Locate the cell with the specified text and output its (X, Y) center coordinate. 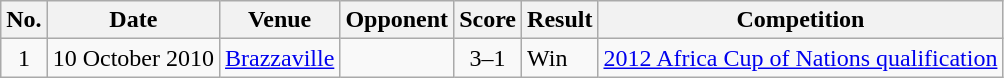
Opponent (397, 20)
Win (560, 58)
3–1 (488, 58)
Date (133, 20)
Brazzaville (280, 58)
2012 Africa Cup of Nations qualification (800, 58)
Competition (800, 20)
No. (24, 20)
Result (560, 20)
1 (24, 58)
10 October 2010 (133, 58)
Venue (280, 20)
Score (488, 20)
